Search for the cell housing the specified text and yield its (x, y) center coordinate. 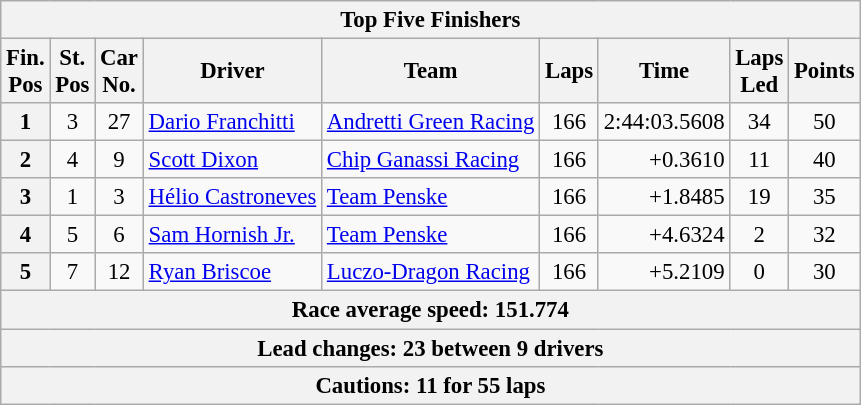
Hélio Castroneves (232, 197)
Luczo-Dragon Racing (431, 273)
Lead changes: 23 between 9 drivers (430, 348)
Chip Ganassi Racing (431, 160)
0 (760, 273)
9 (120, 160)
Top Five Finishers (430, 20)
Fin.Pos (26, 72)
St.Pos (72, 72)
2:44:03.5608 (664, 122)
30 (824, 273)
Points (824, 72)
40 (824, 160)
Ryan Briscoe (232, 273)
19 (760, 197)
Andretti Green Racing (431, 122)
Team (431, 72)
32 (824, 235)
6 (120, 235)
Scott Dixon (232, 160)
34 (760, 122)
+1.8485 (664, 197)
50 (824, 122)
+5.2109 (664, 273)
Dario Franchitti (232, 122)
+0.3610 (664, 160)
Time (664, 72)
Laps (570, 72)
11 (760, 160)
12 (120, 273)
+4.6324 (664, 235)
7 (72, 273)
Cautions: 11 for 55 laps (430, 385)
Race average speed: 151.774 (430, 310)
Driver (232, 72)
Sam Hornish Jr. (232, 235)
27 (120, 122)
CarNo. (120, 72)
35 (824, 197)
LapsLed (760, 72)
